Find where the given text appears and provide that cell's center as [X, Y] coordinate. 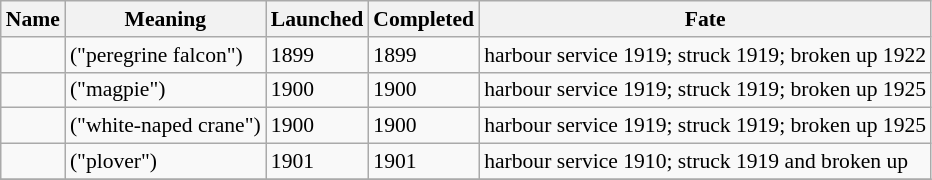
("white-naped crane") [166, 126]
Launched [318, 19]
Completed [424, 19]
Fate [705, 19]
Meaning [166, 19]
Name [33, 19]
harbour service 1910; struck 1919 and broken up [705, 162]
harbour service 1919; struck 1919; broken up 1922 [705, 55]
("peregrine falcon") [166, 55]
("plover") [166, 162]
("magpie") [166, 90]
